From the cell containing the given text, extract its center point as [X, Y] coordinate. 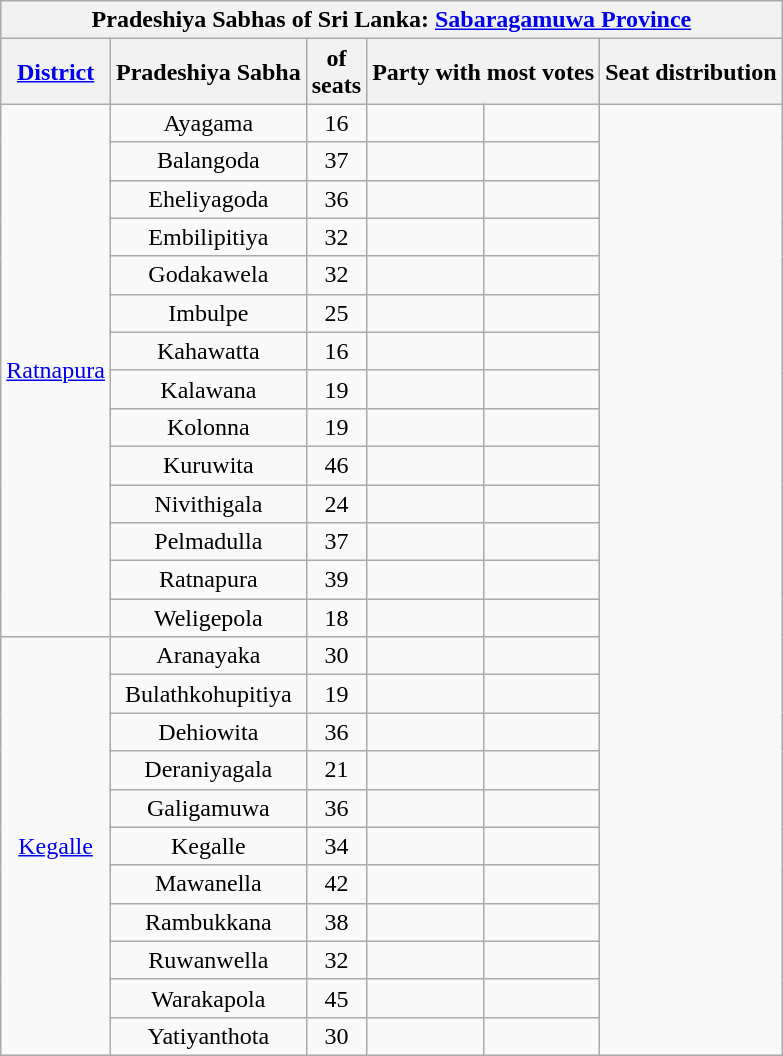
Warakapola [208, 998]
39 [336, 580]
Kalawana [208, 389]
Kuruwita [208, 465]
ofseats [336, 72]
Yatiyanthota [208, 1036]
Galigamuwa [208, 808]
Ruwanwella [208, 960]
Balangoda [208, 161]
21 [336, 770]
46 [336, 465]
Ayagama [208, 123]
Seat distribution [691, 72]
Weligepola [208, 618]
Aranayaka [208, 656]
Mawanella [208, 884]
Party with most votes [484, 72]
Pelmadulla [208, 542]
Embilipitiya [208, 237]
Bulathkohupitiya [208, 694]
Kahawatta [208, 351]
Imbulpe [208, 313]
34 [336, 846]
Nivithigala [208, 503]
Kolonna [208, 427]
25 [336, 313]
Pradeshiya Sabhas of Sri Lanka: Sabaragamuwa Province [392, 20]
38 [336, 922]
42 [336, 884]
Rambukkana [208, 922]
Pradeshiya Sabha [208, 72]
Deraniyagala [208, 770]
Godakawela [208, 275]
18 [336, 618]
District [56, 72]
Eheliyagoda [208, 199]
45 [336, 998]
Dehiowita [208, 732]
24 [336, 503]
